Return the (X, Y) coordinate for the center point of the cell that contains the specified text.  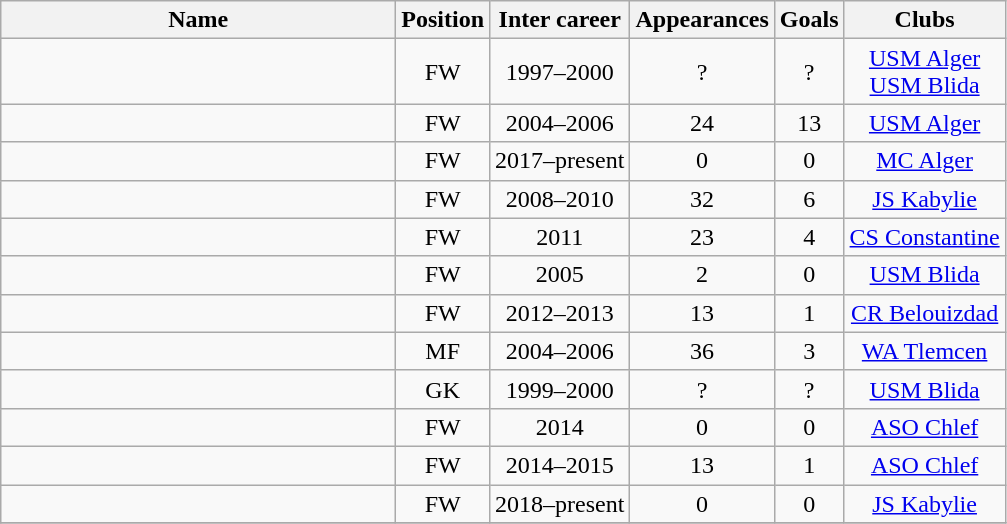
WA Tlemcen (924, 351)
2014–2015 (560, 465)
CS Constantine (924, 237)
Name (198, 20)
MC Alger (924, 161)
1999–2000 (560, 389)
2008–2010 (560, 199)
3 (809, 351)
2014 (560, 427)
CR Belouizdad (924, 313)
Position (443, 20)
36 (702, 351)
2012–2013 (560, 313)
MF (443, 351)
2011 (560, 237)
2018–present (560, 503)
24 (702, 123)
23 (702, 237)
GK (443, 389)
2005 (560, 275)
2 (702, 275)
USM Alger (924, 123)
Appearances (702, 20)
USM AlgerUSM Blida (924, 72)
Clubs (924, 20)
32 (702, 199)
Goals (809, 20)
Inter career (560, 20)
4 (809, 237)
1997–2000 (560, 72)
2017–present (560, 161)
6 (809, 199)
